From the cell containing the given text, extract its center point as [X, Y] coordinate. 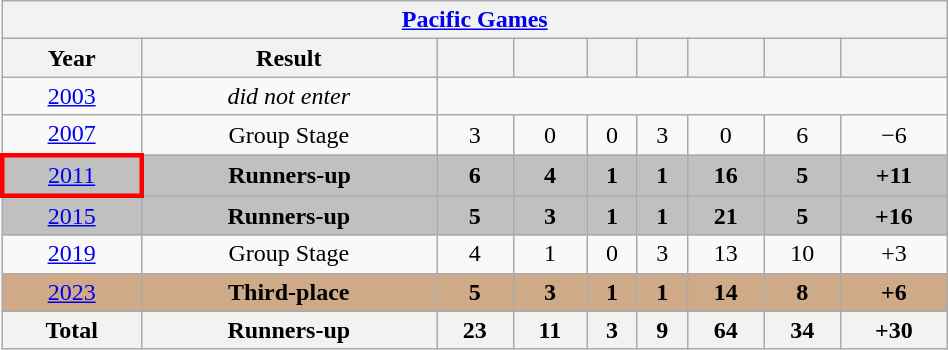
Third-place [288, 292]
Year [72, 58]
Total [72, 330]
11 [550, 330]
14 [726, 292]
2023 [72, 292]
+6 [894, 292]
34 [802, 330]
+16 [894, 216]
did not enter [288, 96]
Pacific Games [474, 20]
2007 [72, 135]
16 [726, 174]
9 [662, 330]
−6 [894, 135]
+3 [894, 254]
8 [802, 292]
13 [726, 254]
+11 [894, 174]
2003 [72, 96]
23 [474, 330]
64 [726, 330]
2011 [72, 174]
2015 [72, 216]
21 [726, 216]
Result [288, 58]
+30 [894, 330]
10 [802, 254]
2019 [72, 254]
